Return (X, Y) of the center of cell containing provided text 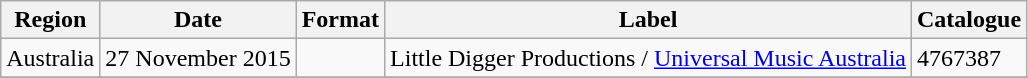
27 November 2015 (198, 58)
Date (198, 20)
Australia (50, 58)
Little Digger Productions / Universal Music Australia (648, 58)
Catalogue (970, 20)
4767387 (970, 58)
Region (50, 20)
Format (340, 20)
Label (648, 20)
